Return [x, y] of the center of cell containing provided text 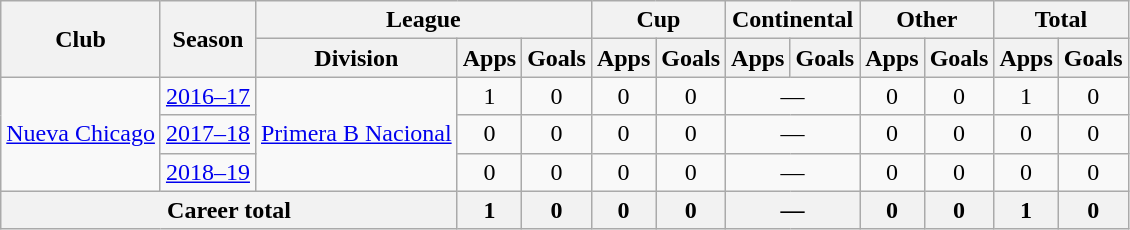
Primera B Nacional [356, 134]
2016–17 [208, 96]
Continental [793, 20]
League [423, 20]
Cup [658, 20]
Club [81, 39]
Nueva Chicago [81, 134]
Season [208, 39]
2018–19 [208, 172]
Division [356, 58]
Career total [229, 210]
Other [927, 20]
Total [1061, 20]
2017–18 [208, 134]
